Identify which cell holds the provided text, then report its (X, Y) central coordinate. 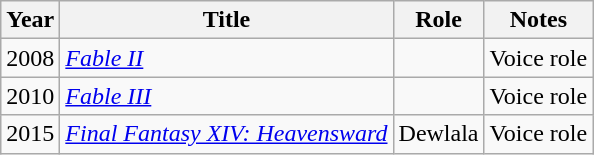
2015 (30, 134)
Title (226, 20)
Role (438, 20)
Notes (538, 20)
Fable III (226, 96)
Final Fantasy XIV: Heavensward (226, 134)
2010 (30, 96)
Fable II (226, 58)
Year (30, 20)
Dewlala (438, 134)
2008 (30, 58)
